Determine the (X, Y) coordinate at the center of the cell enclosing the given text.  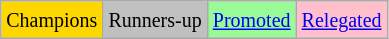
Champions (52, 20)
Promoted (252, 20)
Runners-up (155, 20)
Relegated (342, 20)
